Locate the cell with the specified text and output its (X, Y) center coordinate. 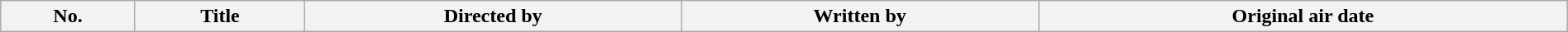
Directed by (493, 16)
Title (220, 16)
No. (68, 16)
Original air date (1303, 16)
Written by (860, 16)
